For the text-containing cell, return its midpoint in (x, y) coordinate format. 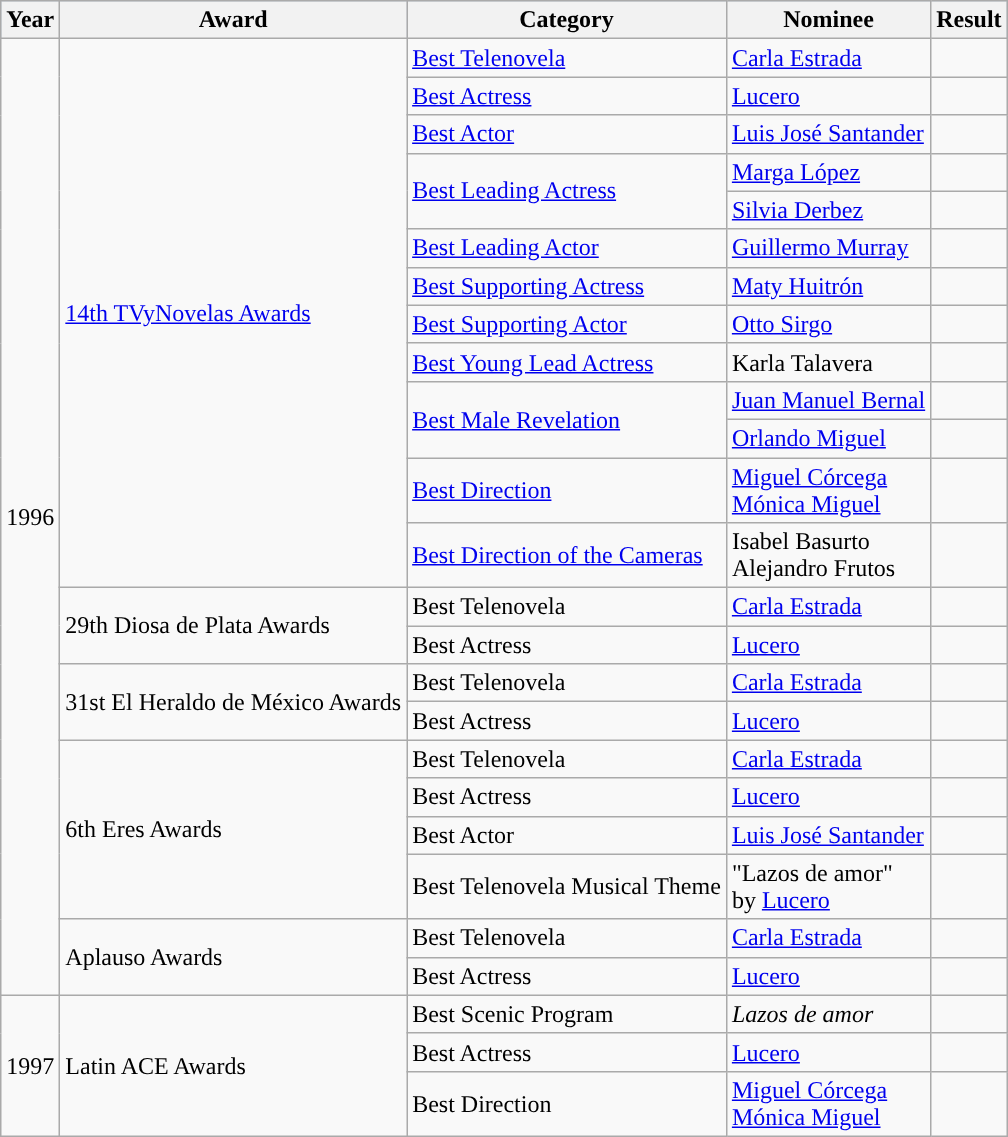
Otto Sirgo (828, 324)
1996 (30, 517)
Best Young Lead Actress (567, 362)
Aplauso Awards (234, 957)
1997 (30, 1066)
Best Male Revelation (567, 419)
Silvia Derbez (828, 210)
Best Supporting Actor (567, 324)
Best Supporting Actress (567, 286)
Best Direction of the Cameras (567, 556)
Juan Manuel Bernal (828, 400)
Guillermo Murray (828, 248)
Result (969, 20)
Lazos de amor (828, 1014)
14th TVyNovelas Awards (234, 314)
Best Leading Actor (567, 248)
Category (567, 20)
Best Telenovela Musical Theme (567, 886)
Award (234, 20)
6th Eres Awards (234, 830)
Best Scenic Program (567, 1014)
Best Leading Actress (567, 191)
Maty Huitrón (828, 286)
Isabel Basurto Alejandro Frutos (828, 556)
Latin ACE Awards (234, 1066)
Nominee (828, 20)
31st El Heraldo de México Awards (234, 702)
Marga López (828, 172)
29th Diosa de Plata Awards (234, 626)
Karla Talavera (828, 362)
"Lazos de amor" by Lucero (828, 886)
Orlando Miguel (828, 438)
Year (30, 20)
